Determine the (X, Y) coordinate at the center of the cell enclosing the given text.  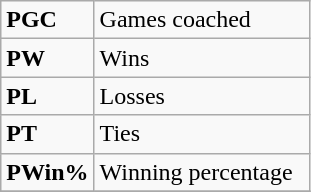
PGC (48, 20)
Games coached (202, 20)
PL (48, 96)
Ties (202, 134)
Losses (202, 96)
Wins (202, 58)
PWin% (48, 172)
PW (48, 58)
PT (48, 134)
Winning percentage (202, 172)
